Identify which cell holds the provided text, then report its [x, y] central coordinate. 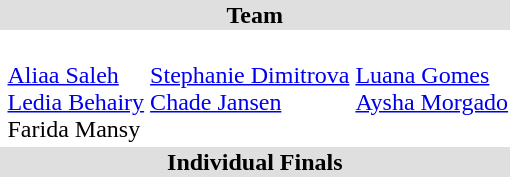
Aliaa SalehLedia BehairyFarida Mansy [76, 88]
Team [255, 15]
Stephanie DimitrovaChade Jansen [250, 88]
Individual Finals [255, 162]
Luana GomesAysha Morgado [432, 88]
